Locate the cell with the specified text and output its [X, Y] center coordinate. 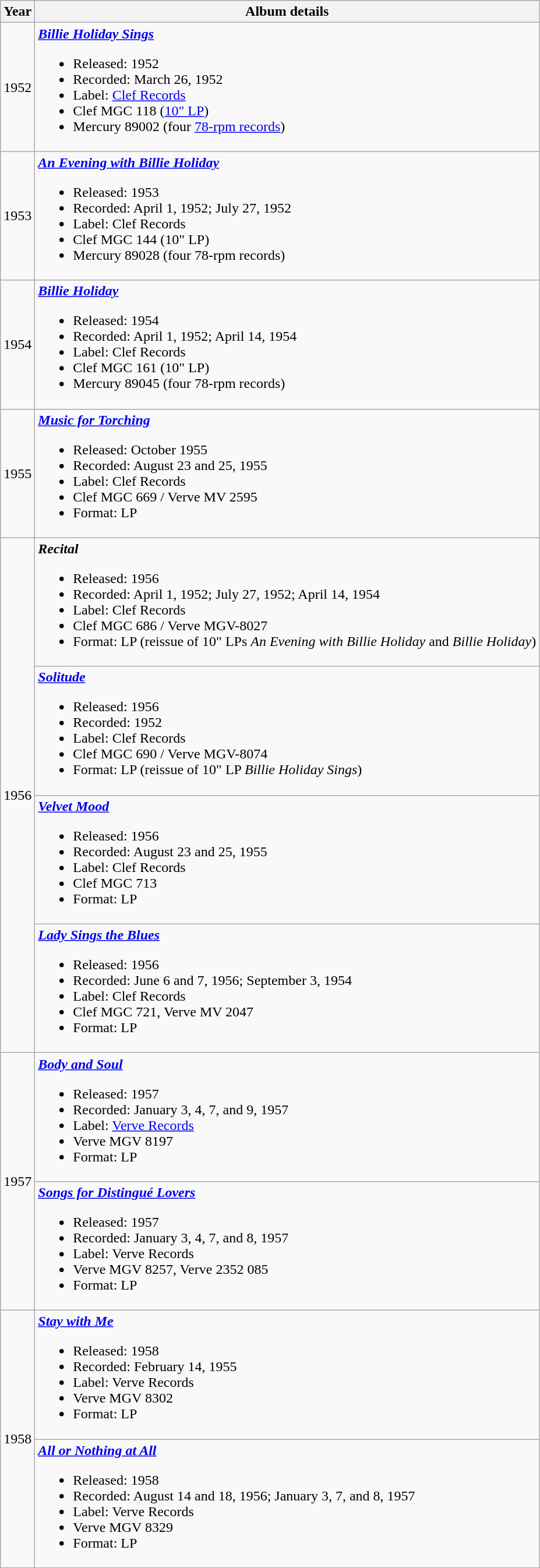
Year [17, 12]
1955 [17, 473]
Lady Sings the BluesReleased: 1956Recorded: June 6 and 7, 1956; September 3, 1954Label: Clef RecordsClef MGC 721, Verve MV 2047Format: LP [287, 988]
All or Nothing at AllReleased: 1958Recorded: August 14 and 18, 1956; January 3, 7, and 8, 1957Label: Verve RecordsVerve MGV 8329Format: LP [287, 1503]
1958 [17, 1439]
1953 [17, 216]
Music for TorchingReleased: October 1955Recorded: August 23 and 25, 1955Label: Clef RecordsClef MGC 669 / Verve MV 2595Format: LP [287, 473]
Body and SoulReleased: 1957Recorded: January 3, 4, 7, and 9, 1957Label: Verve RecordsVerve MGV 8197Format: LP [287, 1117]
Billie HolidayReleased: 1954Recorded: April 1, 1952; April 14, 1954Label: Clef RecordsClef MGC 161 (10" LP)Mercury 89045 (four 78-rpm records) [287, 345]
1954 [17, 345]
Album details [287, 12]
1956 [17, 795]
Stay with MeReleased: 1958Recorded: February 14, 1955Label: Verve RecordsVerve MGV 8302Format: LP [287, 1375]
SolitudeReleased: 1956Recorded: 1952Label: Clef RecordsClef MGC 690 / Verve MGV-8074Format: LP (reissue of 10" LP Billie Holiday Sings) [287, 730]
Songs for Distingué LoversReleased: 1957Recorded: January 3, 4, 7, and 8, 1957Label: Verve RecordsVerve MGV 8257, Verve 2352 085Format: LP [287, 1245]
Billie Holiday SingsReleased: 1952Recorded: March 26, 1952Label: Clef RecordsClef MGC 118 (10" LP)Mercury 89002 (four 78-rpm records) [287, 87]
Velvet MoodReleased: 1956Recorded: August 23 and 25, 1955Label: Clef RecordsClef MGC 713Format: LP [287, 860]
1952 [17, 87]
1957 [17, 1181]
